Search for the cell housing the specified text and yield its [x, y] center coordinate. 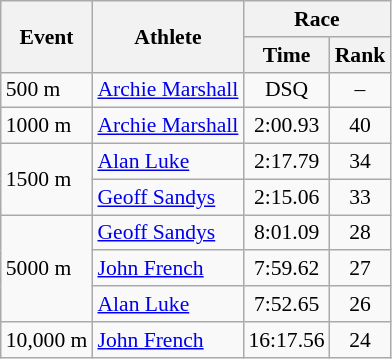
26 [360, 304]
Race [316, 19]
1000 m [47, 126]
34 [360, 162]
16:17.56 [286, 340]
500 m [47, 90]
1500 m [47, 180]
28 [360, 233]
2:00.93 [286, 126]
10,000 m [47, 340]
Athlete [168, 36]
5000 m [47, 268]
8:01.09 [286, 233]
Rank [360, 55]
33 [360, 197]
7:52.65 [286, 304]
Event [47, 36]
24 [360, 340]
2:15.06 [286, 197]
Time [286, 55]
DSQ [286, 90]
– [360, 90]
7:59.62 [286, 269]
2:17.79 [286, 162]
27 [360, 269]
40 [360, 126]
